Provide the [X, Y] coordinate of the cell's center where the given text is located.  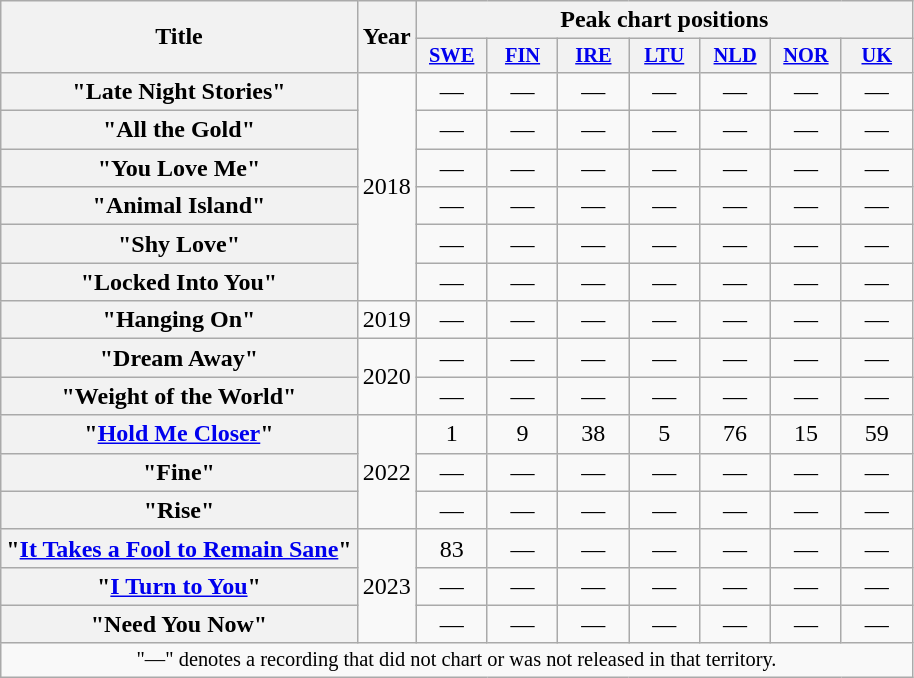
"Dream Away" [179, 358]
2022 [386, 472]
59 [876, 434]
"—" denotes a recording that did not chart or was not released in that territory. [456, 660]
1 [452, 434]
"Weight of the World" [179, 396]
83 [452, 548]
"Hanging On" [179, 320]
"You Love Me" [179, 168]
Peak chart positions [664, 20]
2020 [386, 377]
76 [736, 434]
15 [806, 434]
UK [876, 56]
FIN [522, 56]
"Locked Into You" [179, 282]
"Hold Me Closer" [179, 434]
NLD [736, 56]
"Rise" [179, 510]
"Need You Now" [179, 624]
Title [179, 37]
SWE [452, 56]
"Animal Island" [179, 206]
5 [664, 434]
Year [386, 37]
"I Turn to You" [179, 586]
"All the Gold" [179, 130]
2023 [386, 586]
IRE [594, 56]
"Shy Love" [179, 244]
2018 [386, 186]
38 [594, 434]
9 [522, 434]
"Fine" [179, 472]
LTU [664, 56]
"Late Night Stories" [179, 91]
NOR [806, 56]
"It Takes a Fool to Remain Sane" [179, 548]
2019 [386, 320]
